Extract the (X, Y) coordinate from the center of the cell holding the provided text.  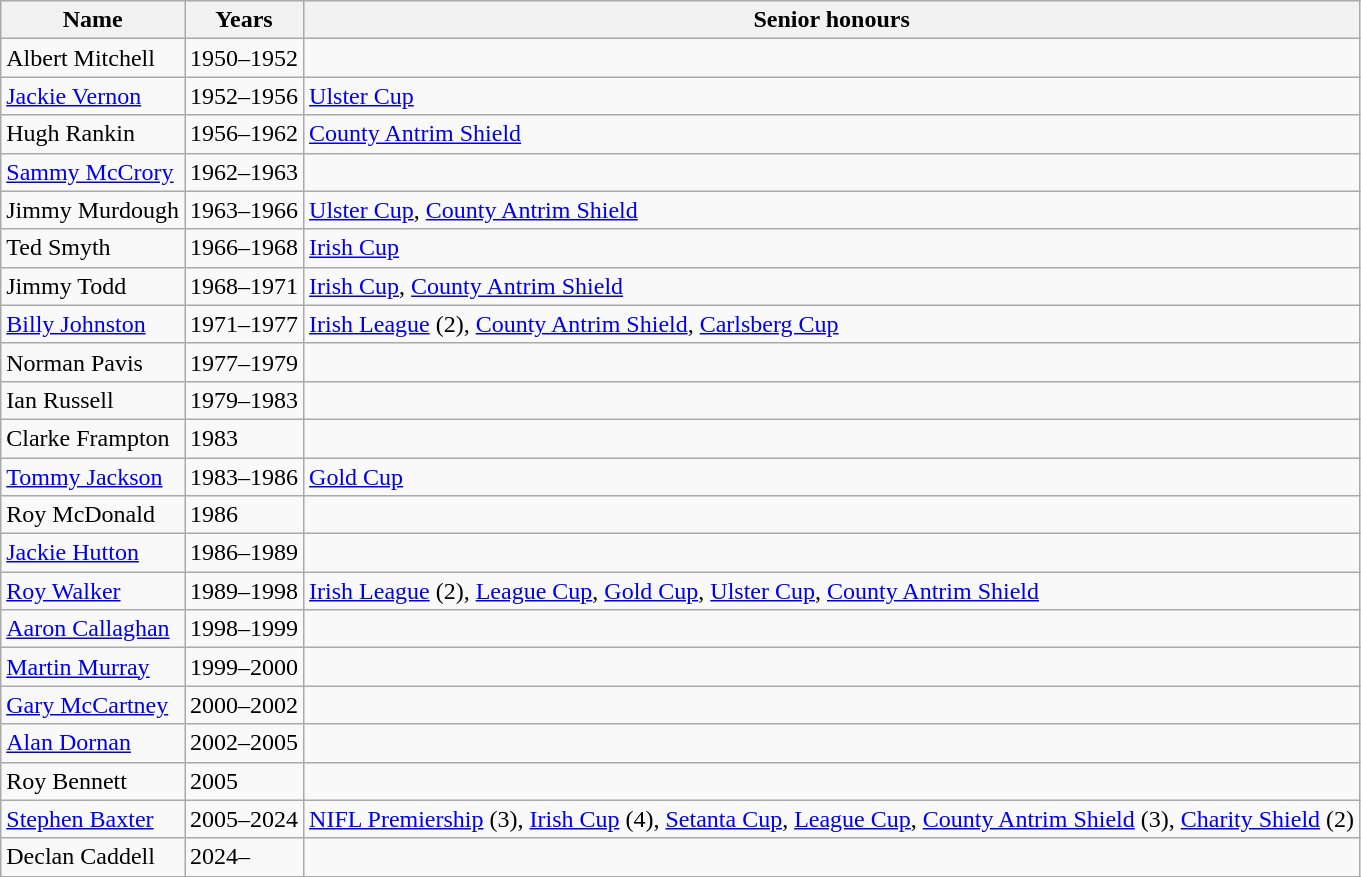
1966–1968 (244, 248)
Irish Cup (832, 248)
2024– (244, 857)
1962–1963 (244, 172)
Martin Murray (93, 667)
Gold Cup (832, 477)
2002–2005 (244, 743)
Name (93, 20)
1998–1999 (244, 629)
1968–1971 (244, 286)
Sammy McCrory (93, 172)
1963–1966 (244, 210)
Roy Walker (93, 591)
Ulster Cup, County Antrim Shield (832, 210)
Ulster Cup (832, 96)
Norman Pavis (93, 362)
Roy McDonald (93, 515)
Alan Dornan (93, 743)
County Antrim Shield (832, 134)
Years (244, 20)
Senior honours (832, 20)
1956–1962 (244, 134)
Stephen Baxter (93, 819)
1979–1983 (244, 400)
Billy Johnston (93, 324)
2005–2024 (244, 819)
Irish League (2), County Antrim Shield, Carlsberg Cup (832, 324)
1999–2000 (244, 667)
1989–1998 (244, 591)
1986 (244, 515)
Ian Russell (93, 400)
Gary McCartney (93, 705)
Tommy Jackson (93, 477)
NIFL Premiership (3), Irish Cup (4), Setanta Cup, League Cup, County Antrim Shield (3), Charity Shield (2) (832, 819)
Jackie Vernon (93, 96)
Ted Smyth (93, 248)
Jimmy Todd (93, 286)
Jimmy Murdough (93, 210)
1952–1956 (244, 96)
1983 (244, 438)
Aaron Callaghan (93, 629)
1971–1977 (244, 324)
Hugh Rankin (93, 134)
2000–2002 (244, 705)
1977–1979 (244, 362)
1950–1952 (244, 58)
1986–1989 (244, 553)
Declan Caddell (93, 857)
Albert Mitchell (93, 58)
Jackie Hutton (93, 553)
Roy Bennett (93, 781)
2005 (244, 781)
Irish Cup, County Antrim Shield (832, 286)
Clarke Frampton (93, 438)
Irish League (2), League Cup, Gold Cup, Ulster Cup, County Antrim Shield (832, 591)
1983–1986 (244, 477)
